Provide the [x, y] coordinate of the cell's center where the given text is located.  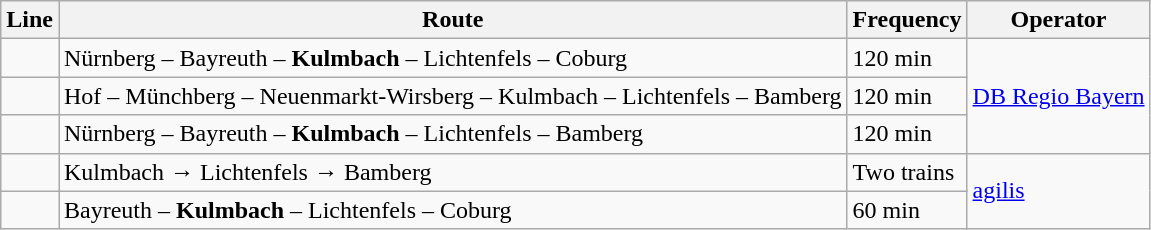
agilis [1058, 191]
Route [452, 20]
Frequency [907, 20]
Line [30, 20]
Bayreuth – Kulmbach – Lichtenfels – Coburg [452, 210]
Nürnberg – Bayreuth – Kulmbach – Lichtenfels – Bamberg [452, 134]
Hof – Münchberg – Neuenmarkt-Wirsberg – Kulmbach – Lichtenfels – Bamberg [452, 96]
Nürnberg – Bayreuth – Kulmbach – Lichtenfels – Coburg [452, 58]
DB Regio Bayern [1058, 96]
Operator [1058, 20]
Two trains [907, 172]
Kulmbach → Lichtenfels → Bamberg [452, 172]
60 min [907, 210]
